Capture the cell that displays the provided text and extract its (X, Y) central coordinate. 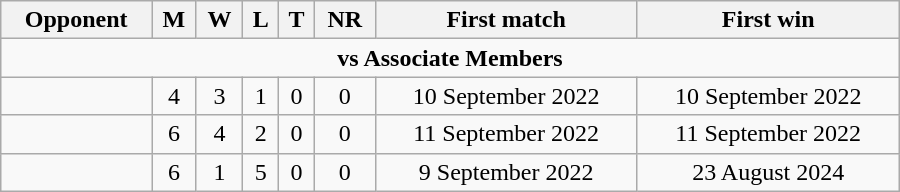
L (261, 20)
First match (506, 20)
NR (344, 20)
T (297, 20)
W (219, 20)
M (174, 20)
23 August 2024 (768, 172)
5 (261, 172)
vs Associate Members (450, 58)
2 (261, 134)
3 (219, 96)
Opponent (76, 20)
9 September 2022 (506, 172)
First win (768, 20)
